Provide the [x, y] coordinate of the cell's center where the given text is located.  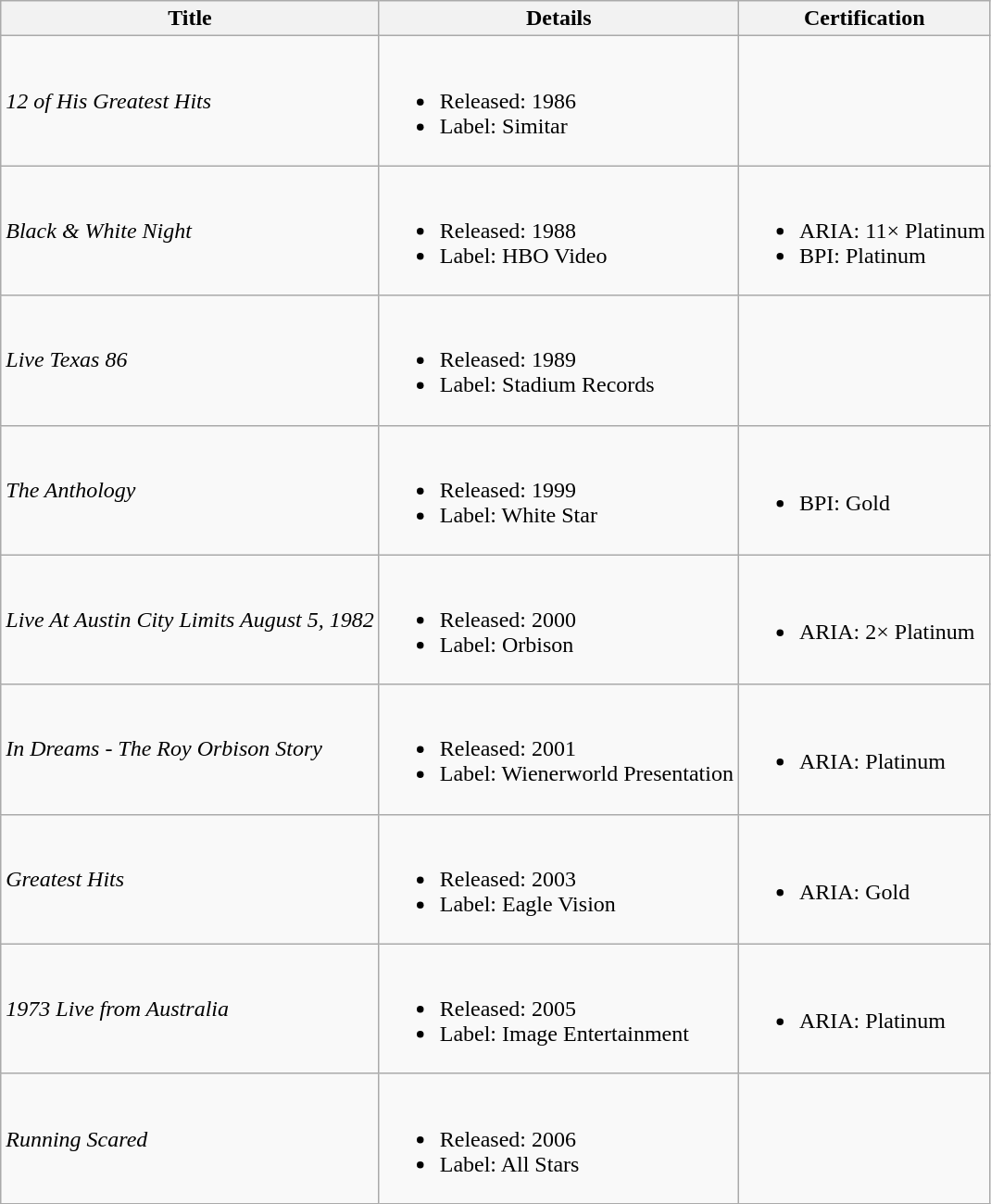
Details [558, 19]
ARIA: 2× Platinum [864, 620]
Live At Austin City Limits August 5, 1982 [190, 620]
1973 Live from Australia [190, 1009]
BPI: Gold [864, 490]
Released: 1989Label: Stadium Records [558, 360]
Released: 2005Label: Image Entertainment [558, 1009]
12 of His Greatest Hits [190, 101]
Released: 1999Label: White Star [558, 490]
In Dreams - The Roy Orbison Story [190, 749]
Released: 1988Label: HBO Video [558, 231]
Certification [864, 19]
Running Scared [190, 1138]
The Anthology [190, 490]
Greatest Hits [190, 879]
ARIA: 11× PlatinumBPI: Platinum [864, 231]
Released: 2006Label: All Stars [558, 1138]
Live Texas 86 [190, 360]
Released: 2003Label: Eagle Vision [558, 879]
Released: 1986Label: Simitar [558, 101]
Released: 2000Label: Orbison [558, 620]
ARIA: Gold [864, 879]
Title [190, 19]
Black & White Night [190, 231]
Released: 2001Label: Wienerworld Presentation [558, 749]
